Output the (x, y) coordinate of the center of the cell containing the given text.  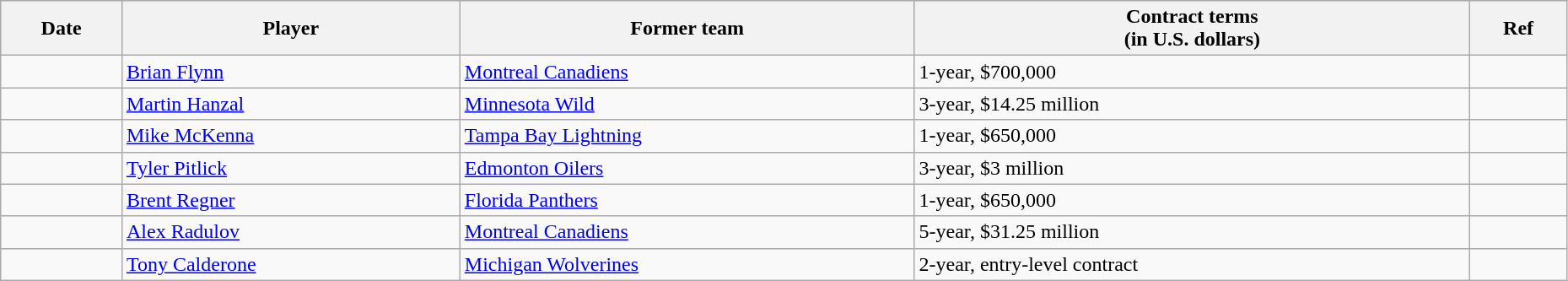
1-year, $700,000 (1193, 72)
Florida Panthers (687, 200)
Player (290, 29)
Tampa Bay Lightning (687, 136)
Brent Regner (290, 200)
Date (62, 29)
3-year, $3 million (1193, 168)
2-year, entry-level contract (1193, 264)
Contract terms(in U.S. dollars) (1193, 29)
Martin Hanzal (290, 104)
Tony Calderone (290, 264)
Former team (687, 29)
Tyler Pitlick (290, 168)
Ref (1518, 29)
Mike McKenna (290, 136)
3-year, $14.25 million (1193, 104)
Edmonton Oilers (687, 168)
Brian Flynn (290, 72)
Minnesota Wild (687, 104)
Alex Radulov (290, 232)
5-year, $31.25 million (1193, 232)
Michigan Wolverines (687, 264)
